Search for the cell housing the specified text and yield its (x, y) center coordinate. 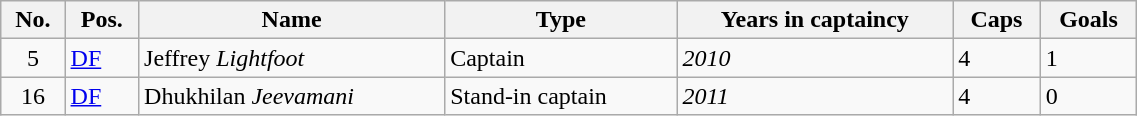
Pos. (102, 20)
Goals (1088, 20)
Dhukhilan Jeevamani (292, 96)
0 (1088, 96)
16 (33, 96)
2010 (815, 58)
Captain (561, 58)
Jeffrey Lightfoot (292, 58)
5 (33, 58)
2011 (815, 96)
Caps (996, 20)
No. (33, 20)
Stand-in captain (561, 96)
1 (1088, 58)
Name (292, 20)
Years in captaincy (815, 20)
Type (561, 20)
